Return the [x, y] coordinate for the center point of the cell that contains the specified text.  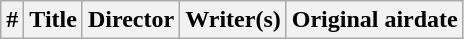
Writer(s) [234, 20]
Original airdate [374, 20]
Director [130, 20]
Title [54, 20]
# [12, 20]
